Scan for the cell matching the given text and deliver its [x, y] coordinate at center. 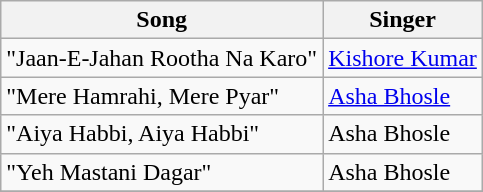
"Yeh Mastani Dagar" [162, 172]
"Jaan-E-Jahan Rootha Na Karo" [162, 58]
"Aiya Habbi, Aiya Habbi" [162, 134]
Song [162, 20]
Kishore Kumar [403, 58]
"Mere Hamrahi, Mere Pyar" [162, 96]
Singer [403, 20]
